Provide the (X, Y) coordinate of the cell's center where the given text is located.  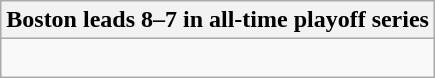
Boston leads 8–7 in all-time playoff series (218, 20)
